Return the (x, y) coordinate for the center point of the cell that contains the specified text.  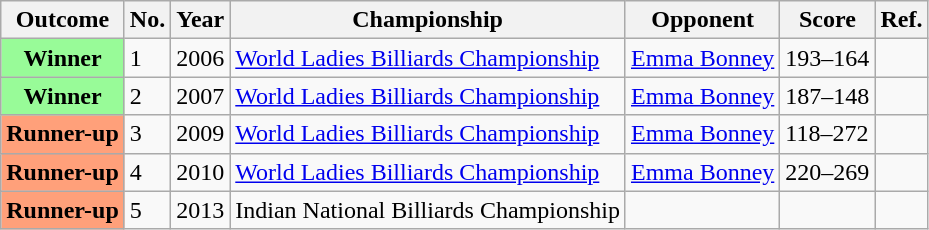
1 (147, 58)
220–269 (828, 172)
118–272 (828, 134)
Score (828, 20)
Year (200, 20)
3 (147, 134)
193–164 (828, 58)
4 (147, 172)
2 (147, 96)
2007 (200, 96)
Championship (428, 20)
2006 (200, 58)
No. (147, 20)
Ref. (902, 20)
187–148 (828, 96)
5 (147, 210)
Opponent (702, 20)
2010 (200, 172)
Outcome (63, 20)
2013 (200, 210)
Indian National Billiards Championship (428, 210)
2009 (200, 134)
